Return the (X, Y) coordinate for the center point of the cell that contains the specified text.  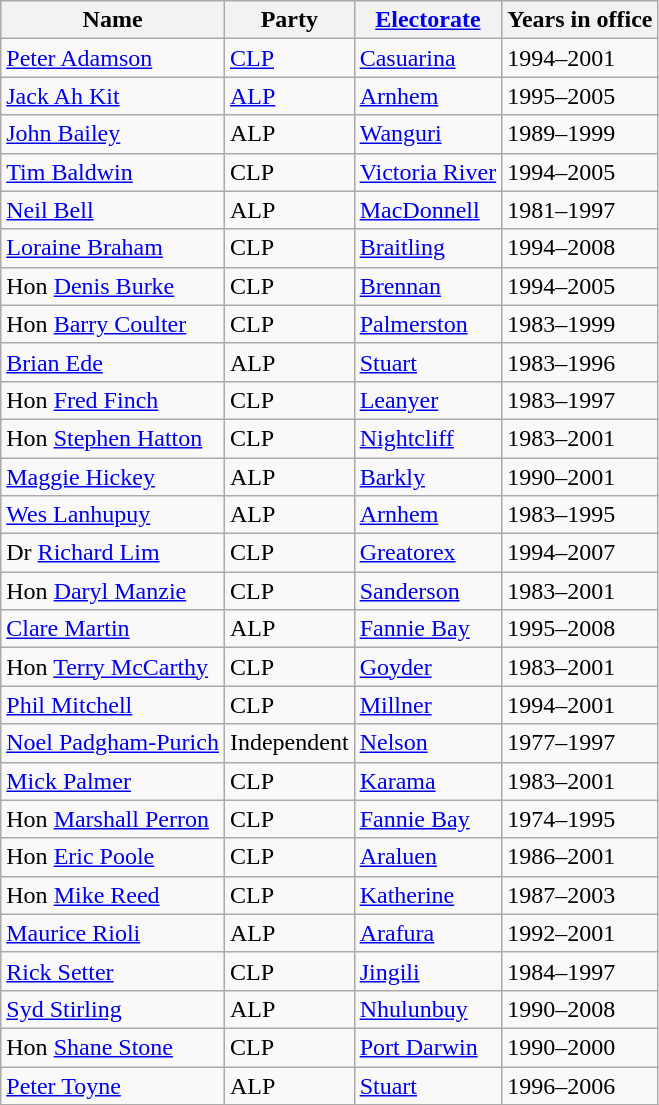
Hon Barry Coulter (113, 324)
Mick Palmer (113, 781)
Nightcliff (428, 438)
1974–1995 (580, 819)
Peter Toyne (113, 1085)
Electorate (428, 20)
Party (289, 20)
1983–1997 (580, 400)
1986–2001 (580, 857)
Leanyer (428, 400)
Rick Setter (113, 971)
1981–1997 (580, 210)
Hon Shane Stone (113, 1047)
Hon Denis Burke (113, 286)
MacDonnell (428, 210)
Karama (428, 781)
Port Darwin (428, 1047)
Braitling (428, 248)
Wanguri (428, 134)
Araluen (428, 857)
Hon Fred Finch (113, 400)
1996–2006 (580, 1085)
Arafura (428, 933)
Loraine Braham (113, 248)
Name (113, 20)
Hon Stephen Hatton (113, 438)
Tim Baldwin (113, 172)
Barkly (428, 477)
1994–2008 (580, 248)
1994–2007 (580, 553)
Sanderson (428, 591)
Brian Ede (113, 362)
Maurice Rioli (113, 933)
Katherine (428, 895)
Peter Adamson (113, 58)
Jingili (428, 971)
Brennan (428, 286)
1977–1997 (580, 743)
Millner (428, 705)
1992–2001 (580, 933)
Independent (289, 743)
Noel Padgham-Purich (113, 743)
Goyder (428, 667)
Syd Stirling (113, 1009)
Wes Lanhupuy (113, 515)
Nelson (428, 743)
Hon Daryl Manzie (113, 591)
Clare Martin (113, 629)
1984–1997 (580, 971)
Neil Bell (113, 210)
Maggie Hickey (113, 477)
1990–2001 (580, 477)
Palmerston (428, 324)
John Bailey (113, 134)
1995–2008 (580, 629)
Years in office (580, 20)
Nhulunbuy (428, 1009)
Victoria River (428, 172)
1990–2000 (580, 1047)
Phil Mitchell (113, 705)
1987–2003 (580, 895)
Hon Terry McCarthy (113, 667)
Dr Richard Lim (113, 553)
Hon Marshall Perron (113, 819)
Hon Eric Poole (113, 857)
1990–2008 (580, 1009)
Hon Mike Reed (113, 895)
1983–1995 (580, 515)
Casuarina (428, 58)
Jack Ah Kit (113, 96)
1989–1999 (580, 134)
1983–1996 (580, 362)
Greatorex (428, 553)
1995–2005 (580, 96)
1983–1999 (580, 324)
